Output the (x, y) coordinate of the center of the cell containing the given text.  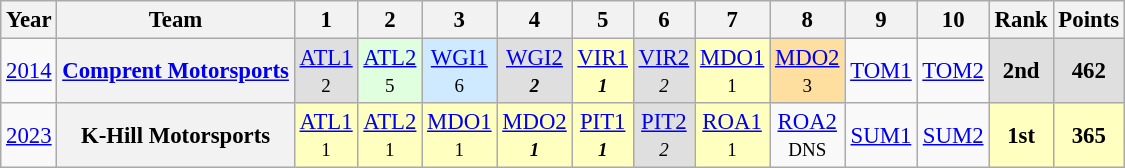
1 (326, 20)
WGI16 (460, 72)
365 (1088, 136)
WGI22 (534, 72)
8 (808, 20)
ATL25 (390, 72)
SUM1 (881, 136)
TOM1 (881, 72)
MDO21 (534, 136)
Comprent Motorsports (176, 72)
ATL12 (326, 72)
10 (953, 20)
9 (881, 20)
6 (664, 20)
5 (602, 20)
VIR22 (664, 72)
ATL11 (326, 136)
TOM2 (953, 72)
Points (1088, 20)
SUM2 (953, 136)
ATL21 (390, 136)
MDO23 (808, 72)
462 (1088, 72)
4 (534, 20)
Year (29, 20)
2014 (29, 72)
Team (176, 20)
VIR11 (602, 72)
ROA11 (732, 136)
2 (390, 20)
2023 (29, 136)
PIT11 (602, 136)
PIT22 (664, 136)
Rank (1021, 20)
K-Hill Motorsports (176, 136)
1st (1021, 136)
2nd (1021, 72)
ROA2DNS (808, 136)
3 (460, 20)
7 (732, 20)
